Pinpoint the cell where the given text exists, returning its (x, y) midpoint coordinate. 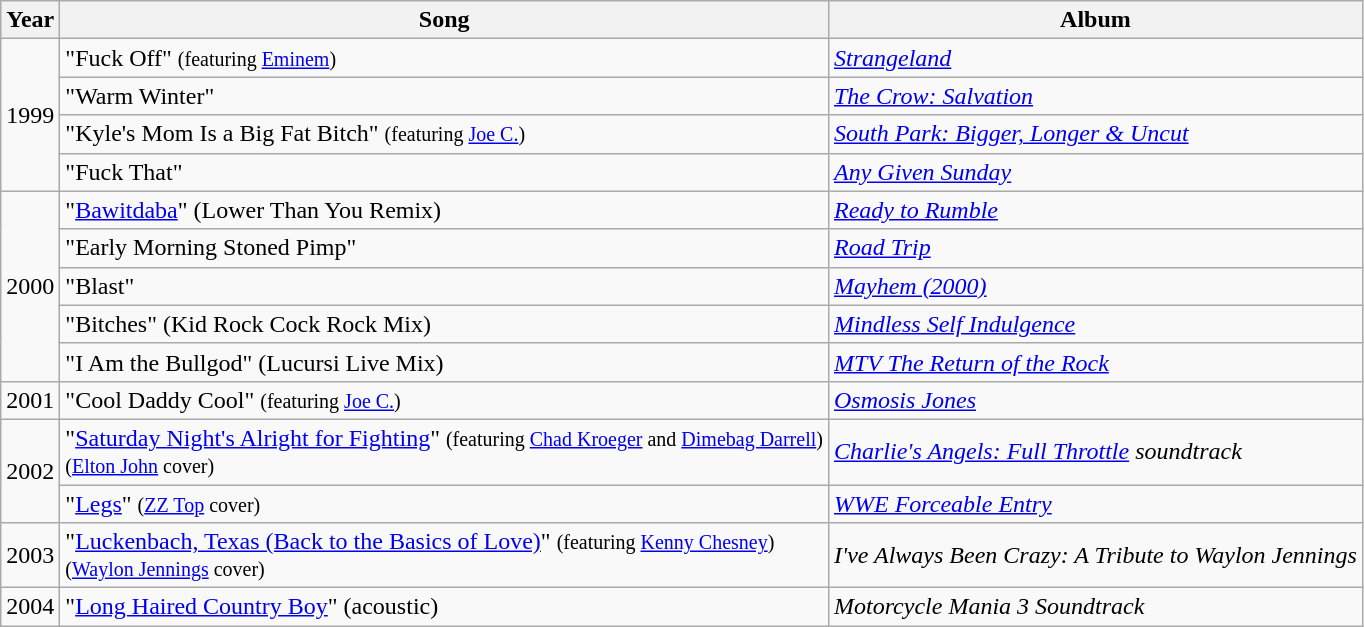
Road Trip (1095, 248)
"Saturday Night's Alright for Fighting" (featuring Chad Kroeger and Dimebag Darrell) (Elton John cover) (444, 452)
"Bitches" (Kid Rock Cock Rock Mix) (444, 324)
"Bawitdaba" (Lower Than You Remix) (444, 210)
Motorcycle Mania 3 Soundtrack (1095, 607)
Song (444, 20)
"Luckenbach, Texas (Back to the Basics of Love)" (featuring Kenny Chesney) (Waylon Jennings cover) (444, 556)
2000 (30, 286)
"Legs" (ZZ Top cover) (444, 503)
2001 (30, 400)
The Crow: Salvation (1095, 96)
"I Am the Bullgod" (Lucursi Live Mix) (444, 362)
"Fuck That" (444, 172)
Any Given Sunday (1095, 172)
Osmosis Jones (1095, 400)
2003 (30, 556)
Charlie's Angels: Full Throttle soundtrack (1095, 452)
Year (30, 20)
MTV The Return of the Rock (1095, 362)
"Cool Daddy Cool" (featuring Joe C.) (444, 400)
Album (1095, 20)
2002 (30, 470)
Strangeland (1095, 58)
"Warm Winter" (444, 96)
"Long Haired Country Boy" (acoustic) (444, 607)
"Fuck Off" (featuring Eminem) (444, 58)
"Early Morning Stoned Pimp" (444, 248)
"Blast" (444, 286)
1999 (30, 115)
I've Always Been Crazy: A Tribute to Waylon Jennings (1095, 556)
"Kyle's Mom Is a Big Fat Bitch" (featuring Joe C.) (444, 134)
WWE Forceable Entry (1095, 503)
Mindless Self Indulgence (1095, 324)
South Park: Bigger, Longer & Uncut (1095, 134)
Ready to Rumble (1095, 210)
Mayhem (2000) (1095, 286)
2004 (30, 607)
